Pinpoint the cell where the given text exists, returning its (X, Y) midpoint coordinate. 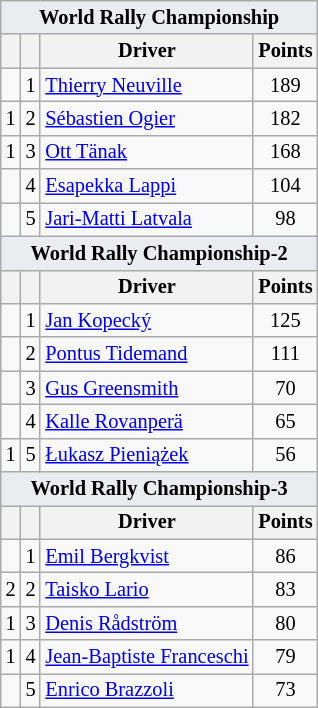
World Rally Championship-2 (160, 253)
70 (285, 388)
Enrico Brazzoli (146, 690)
Łukasz Pieniążek (146, 455)
Jan Kopecký (146, 320)
Kalle Rovanperä (146, 421)
Jean-Baptiste Franceschi (146, 657)
80 (285, 623)
World Rally Championship-3 (160, 489)
104 (285, 186)
Pontus Tidemand (146, 354)
111 (285, 354)
Thierry Neuville (146, 85)
98 (285, 219)
Sébastien Ogier (146, 118)
Taisko Lario (146, 589)
Gus Greensmith (146, 388)
56 (285, 455)
189 (285, 85)
World Rally Championship (160, 17)
79 (285, 657)
Ott Tänak (146, 152)
Emil Bergkvist (146, 556)
86 (285, 556)
Denis Rådström (146, 623)
168 (285, 152)
Esapekka Lappi (146, 186)
83 (285, 589)
Jari-Matti Latvala (146, 219)
73 (285, 690)
125 (285, 320)
65 (285, 421)
182 (285, 118)
